For the text-containing cell, return its midpoint in [X, Y] coordinate format. 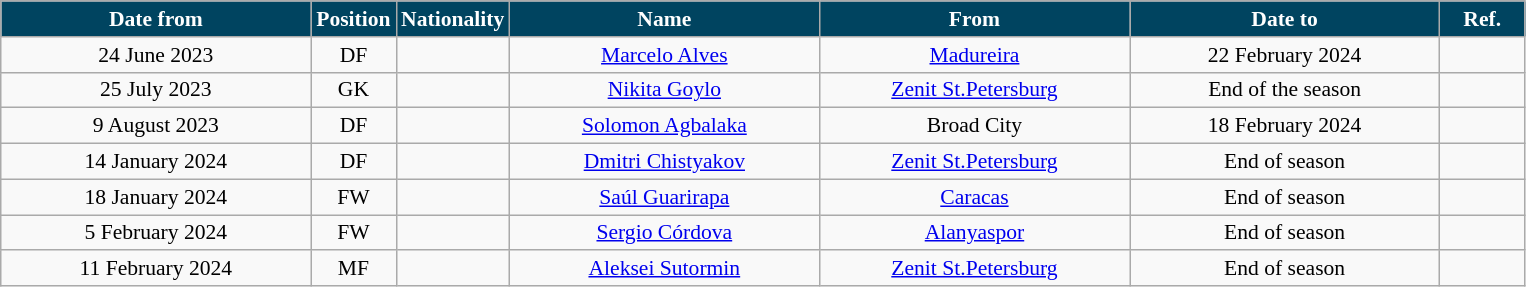
Nikita Goylo [664, 90]
9 August 2023 [156, 126]
From [974, 19]
Dmitri Chistyakov [664, 162]
Solomon Agbalaka [664, 126]
24 June 2023 [156, 55]
5 February 2024 [156, 233]
Date to [1285, 19]
Caracas [974, 197]
Marcelo Alves [664, 55]
Aleksei Sutormin [664, 269]
14 January 2024 [156, 162]
Madureira [974, 55]
Saúl Guarirapa [664, 197]
Broad City [974, 126]
Ref. [1482, 19]
Name [664, 19]
Alanyaspor [974, 233]
Nationality [452, 19]
Date from [156, 19]
11 February 2024 [156, 269]
18 January 2024 [156, 197]
GK [354, 90]
MF [354, 269]
Position [354, 19]
End of the season [1285, 90]
Sergio Córdova [664, 233]
25 July 2023 [156, 90]
22 February 2024 [1285, 55]
18 February 2024 [1285, 126]
